Capture the cell that displays the provided text and extract its (x, y) central coordinate. 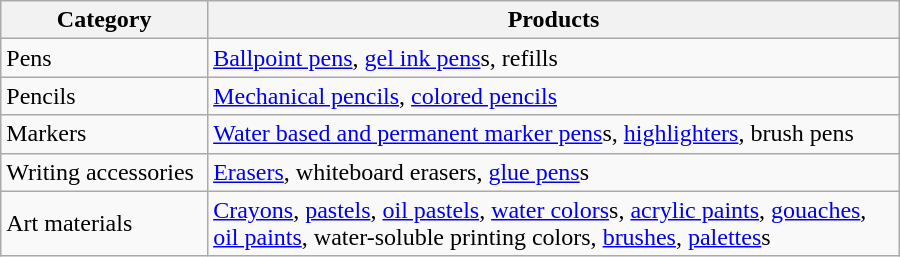
Pencils (104, 96)
Products (554, 20)
Art materials (104, 224)
Crayons, pastels, oil pastels, water colorss, acrylic paints, gouaches, oil paints, water-soluble printing colors, brushes, palettess (554, 224)
Markers (104, 134)
Pens (104, 58)
Erasers, whiteboard erasers, glue penss (554, 172)
Ballpoint pens, gel ink penss, refills (554, 58)
Water based and permanent marker penss, highlighters, brush pens (554, 134)
Writing accessories (104, 172)
Mechanical pencils, colored pencils (554, 96)
Category (104, 20)
